Pinpoint the cell where the given text exists, returning its (x, y) midpoint coordinate. 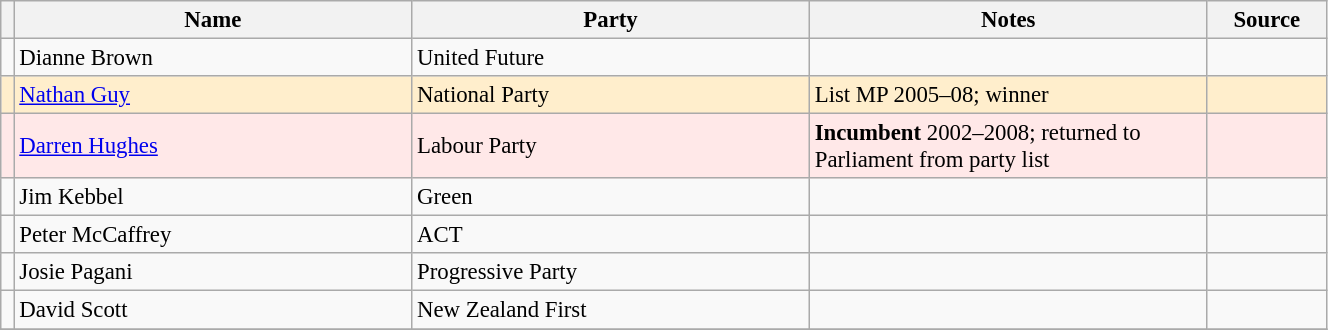
Notes (1008, 20)
Dianne Brown (213, 58)
ACT (611, 235)
Party (611, 20)
Labour Party (611, 146)
Nathan Guy (213, 95)
Peter McCaffrey (213, 235)
David Scott (213, 310)
United Future (611, 58)
Name (213, 20)
Source (1266, 20)
National Party (611, 95)
New Zealand First (611, 310)
Green (611, 197)
Jim Kebbel (213, 197)
List MP 2005–08; winner (1008, 95)
Josie Pagani (213, 273)
Progressive Party (611, 273)
Incumbent 2002–2008; returned to Parliament from party list (1008, 146)
Darren Hughes (213, 146)
